Extract the [X, Y] coordinate from the center of the cell holding the provided text.  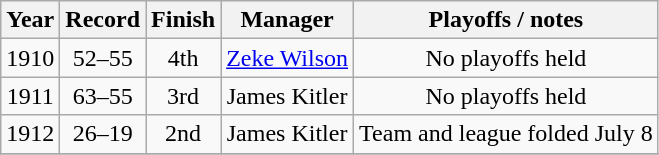
52–55 [103, 58]
Manager [288, 20]
26–19 [103, 134]
3rd [184, 96]
Finish [184, 20]
Team and league folded July 8 [506, 134]
Zeke Wilson [288, 58]
1910 [30, 58]
2nd [184, 134]
4th [184, 58]
Year [30, 20]
1912 [30, 134]
63–55 [103, 96]
1911 [30, 96]
Record [103, 20]
Playoffs / notes [506, 20]
